For the text-containing cell, return its midpoint in (X, Y) coordinate format. 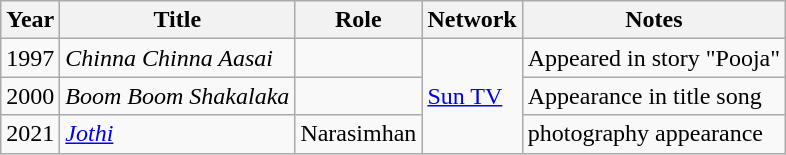
Chinna Chinna Aasai (178, 58)
Notes (654, 20)
1997 (30, 58)
photography appearance (654, 134)
Year (30, 20)
Role (358, 20)
Appeared in story "Pooja" (654, 58)
Sun TV (472, 96)
2000 (30, 96)
Narasimhan (358, 134)
2021 (30, 134)
Boom Boom Shakalaka (178, 96)
Appearance in title song (654, 96)
Jothi (178, 134)
Network (472, 20)
Title (178, 20)
